Search for the cell housing the specified text and yield its (X, Y) center coordinate. 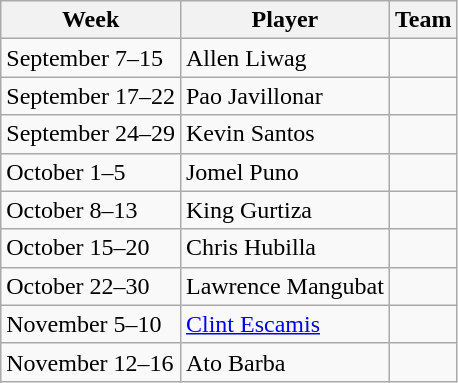
September 17–22 (91, 96)
Week (91, 20)
September 7–15 (91, 58)
Jomel Puno (284, 172)
Team (423, 20)
Player (284, 20)
November 12–16 (91, 362)
October 22–30 (91, 286)
Clint Escamis (284, 324)
Lawrence Mangubat (284, 286)
Chris Hubilla (284, 248)
Allen Liwag (284, 58)
September 24–29 (91, 134)
October 15–20 (91, 248)
King Gurtiza (284, 210)
Ato Barba (284, 362)
Pao Javillonar (284, 96)
October 8–13 (91, 210)
Kevin Santos (284, 134)
November 5–10 (91, 324)
October 1–5 (91, 172)
